Determine the (x, y) coordinate at the center of the cell enclosing the given text.  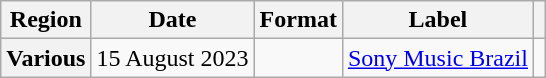
Date (172, 20)
15 August 2023 (172, 58)
Sony Music Brazil (438, 58)
Various (46, 58)
Format (298, 20)
Region (46, 20)
Label (438, 20)
